Provide the [X, Y] coordinate of the cell's center where the given text is located.  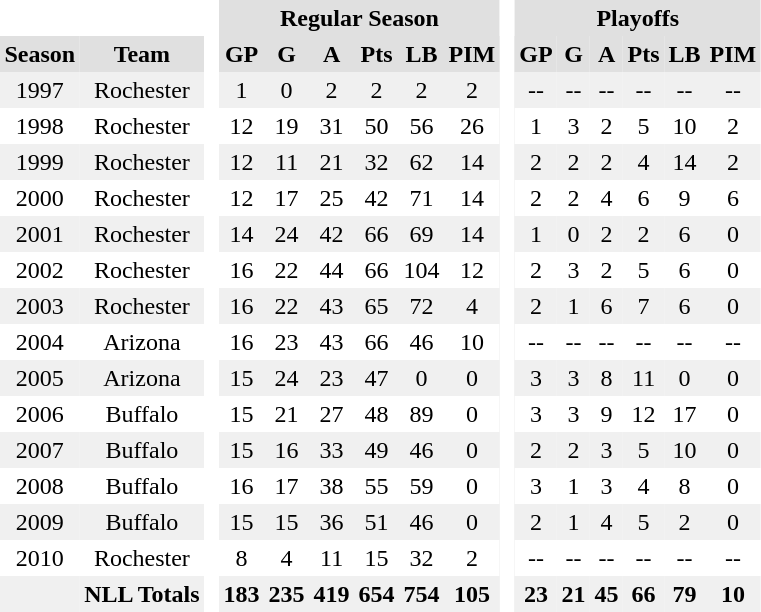
2009 [40, 522]
Playoffs [638, 18]
1999 [40, 162]
105 [472, 594]
2002 [40, 270]
Team [142, 54]
89 [422, 414]
38 [332, 486]
49 [376, 450]
65 [376, 306]
104 [422, 270]
NLL Totals [142, 594]
36 [332, 522]
2003 [40, 306]
69 [422, 234]
1998 [40, 126]
31 [332, 126]
71 [422, 198]
51 [376, 522]
2010 [40, 558]
62 [422, 162]
2006 [40, 414]
72 [422, 306]
654 [376, 594]
45 [606, 594]
27 [332, 414]
55 [376, 486]
2000 [40, 198]
Season [40, 54]
235 [286, 594]
2007 [40, 450]
47 [376, 378]
79 [684, 594]
59 [422, 486]
1997 [40, 90]
2008 [40, 486]
56 [422, 126]
183 [242, 594]
Regular Season [360, 18]
26 [472, 126]
25 [332, 198]
33 [332, 450]
419 [332, 594]
2001 [40, 234]
50 [376, 126]
48 [376, 414]
2005 [40, 378]
2004 [40, 342]
44 [332, 270]
19 [286, 126]
7 [644, 306]
754 [422, 594]
